Scan for the cell matching the given text and deliver its (x, y) coordinate at center. 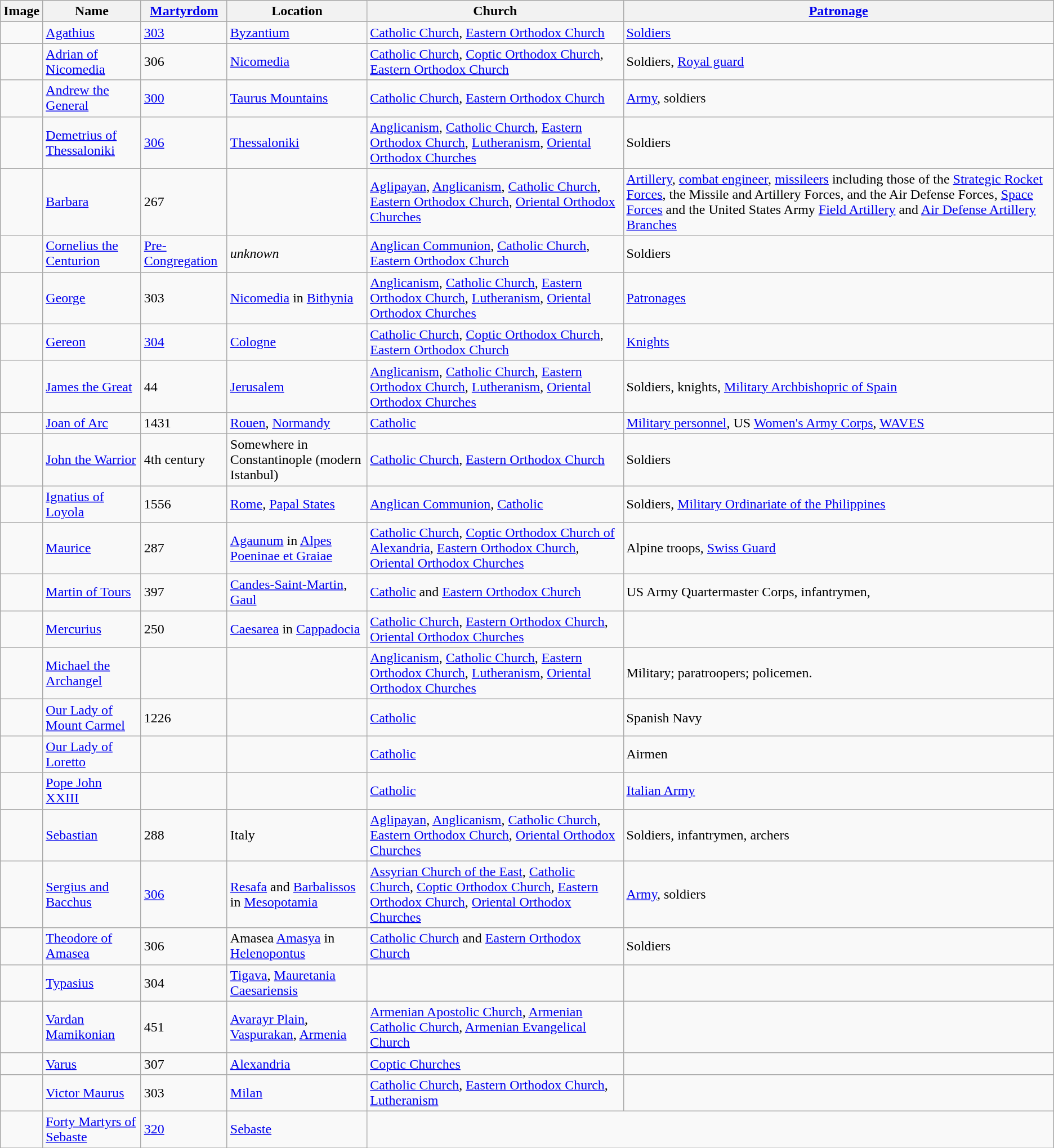
Byzantium (297, 33)
Sergius and Bacchus (92, 894)
Our Lady of Loretto (92, 754)
Soldiers, Military Ordinariate of the Philippines (838, 503)
Italian Army (838, 790)
Catholic Church, Coptic Orthodox Church of Alexandria, Eastern Orthodox Church, Oriental Orthodox Churches (495, 548)
Candes-Saint-Martin, Gaul (297, 592)
Catholic and Eastern Orthodox Church (495, 592)
George (92, 298)
Caesarea in Cappadocia (297, 629)
Catholic Church, Eastern Orthodox Church, Oriental Orthodox Churches (495, 629)
288 (184, 835)
Mercurius (92, 629)
Church (495, 11)
Cologne (297, 342)
Michael the Archangel (92, 673)
Nicomedia in Bithynia (297, 298)
Avarayr Plain, Vaspurakan, Armenia (297, 1027)
US Army Quartermaster Corps, infantrymen, (838, 592)
1556 (184, 503)
Andrew the General (92, 98)
Armenian Apostolic Church, Armenian Catholic Church, Armenian Evangelical Church (495, 1027)
Pope John XXIII (92, 790)
unknown (297, 253)
Assyrian Church of the East, Catholic Church, Coptic Orthodox Church, Eastern Orthodox Church, Oriental Orthodox Churches (495, 894)
Adrian of Nicomedia (92, 62)
Agaunum in Alpes Poeninae et Graiae (297, 548)
Barbara (92, 202)
Soldiers, knights, Military Archbishopric of Spain (838, 386)
Alpine troops, Swiss Guard (838, 548)
Airmen (838, 754)
Milan (297, 1092)
Cornelius the Centurion (92, 253)
1431 (184, 423)
Coptic Churches (495, 1064)
Martin of Tours (92, 592)
Forty Martyrs of Sebaste (92, 1129)
Theodore of Amasea (92, 946)
Soldiers, infantrymen, archers (838, 835)
Pre-Congregation (184, 253)
300 (184, 98)
Patronages (838, 298)
250 (184, 629)
Gereon (92, 342)
Martyrdom (184, 11)
397 (184, 592)
287 (184, 548)
Varus (92, 1064)
320 (184, 1129)
1226 (184, 717)
307 (184, 1064)
Tigava, Mauretania Caesariensis (297, 983)
Somewhere in Constantinople (modern Istanbul) (297, 459)
Jerusalem (297, 386)
Nicomedia (297, 62)
Ignatius of Loyola (92, 503)
Knights (838, 342)
Military; paratroopers; policemen. (838, 673)
Alexandria (297, 1064)
Resafa and Barbalissos in Mesopotamia (297, 894)
44 (184, 386)
Spanish Navy (838, 717)
John the Warrior (92, 459)
Thessaloniki (297, 142)
Anglican Communion, Catholic (495, 503)
Typasius (92, 983)
Patronage (838, 11)
Image (21, 11)
267 (184, 202)
Victor Maurus (92, 1092)
Sebaste (297, 1129)
4th century (184, 459)
Sebastian (92, 835)
Agathius (92, 33)
Soldiers, Royal guard (838, 62)
Maurice (92, 548)
Our Lady of Mount Carmel (92, 717)
Italy (297, 835)
Taurus Mountains (297, 98)
Amasea Amasya in Helenopontus (297, 946)
Anglican Communion, Catholic Church, Eastern Orthodox Church (495, 253)
Name (92, 11)
451 (184, 1027)
Joan of Arc (92, 423)
James the Great (92, 386)
Catholic Church, Eastern Orthodox Church, Lutheranism (495, 1092)
Catholic Church and Eastern Orthodox Church (495, 946)
Demetrius of Thessaloniki (92, 142)
Rouen, Normandy (297, 423)
Military personnel, US Women's Army Corps, WAVES (838, 423)
Location (297, 11)
Vardan Mamikonian (92, 1027)
Rome, Papal States (297, 503)
